Search for the cell housing the specified text and yield its (x, y) center coordinate. 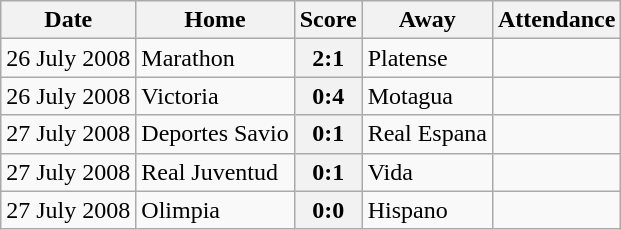
Motagua (427, 96)
Victoria (215, 96)
Marathon (215, 58)
Real Espana (427, 134)
Attendance (556, 20)
Vida (427, 172)
0:4 (328, 96)
2:1 (328, 58)
Olimpia (215, 210)
Away (427, 20)
Hispano (427, 210)
Deportes Savio (215, 134)
Real Juventud (215, 172)
Date (68, 20)
Score (328, 20)
Home (215, 20)
Platense (427, 58)
0:0 (328, 210)
